Search for the cell housing the specified text and yield its (X, Y) center coordinate. 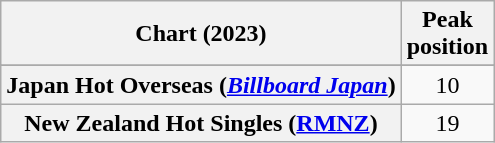
Chart (2023) (201, 34)
19 (447, 123)
New Zealand Hot Singles (RMNZ) (201, 123)
Japan Hot Overseas (Billboard Japan) (201, 85)
10 (447, 85)
Peakposition (447, 34)
